Capture the cell that displays the provided text and extract its [x, y] central coordinate. 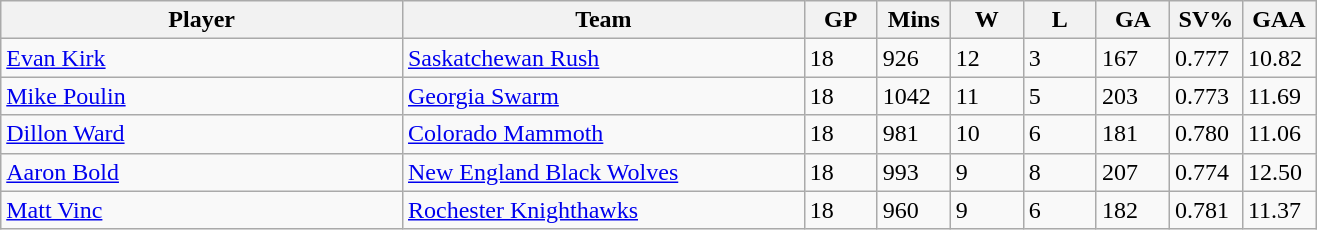
0.781 [1206, 210]
GAA [1278, 20]
0.780 [1206, 134]
Evan Kirk [202, 58]
Georgia Swarm [603, 96]
5 [1060, 96]
11.37 [1278, 210]
11.06 [1278, 134]
960 [914, 210]
0.774 [1206, 172]
Team [603, 20]
Player [202, 20]
12.50 [1278, 172]
Aaron Bold [202, 172]
181 [1132, 134]
GP [840, 20]
12 [986, 58]
167 [1132, 58]
Mike Poulin [202, 96]
11 [986, 96]
1042 [914, 96]
926 [914, 58]
W [986, 20]
993 [914, 172]
Dillon Ward [202, 134]
207 [1132, 172]
Rochester Knighthawks [603, 210]
Colorado Mammoth [603, 134]
0.777 [1206, 58]
New England Black Wolves [603, 172]
GA [1132, 20]
0.773 [1206, 96]
SV% [1206, 20]
Saskatchewan Rush [603, 58]
182 [1132, 210]
Matt Vinc [202, 210]
Mins [914, 20]
10.82 [1278, 58]
L [1060, 20]
8 [1060, 172]
203 [1132, 96]
981 [914, 134]
10 [986, 134]
3 [1060, 58]
11.69 [1278, 96]
